Find where the given text appears and provide that cell's center as [X, Y] coordinate. 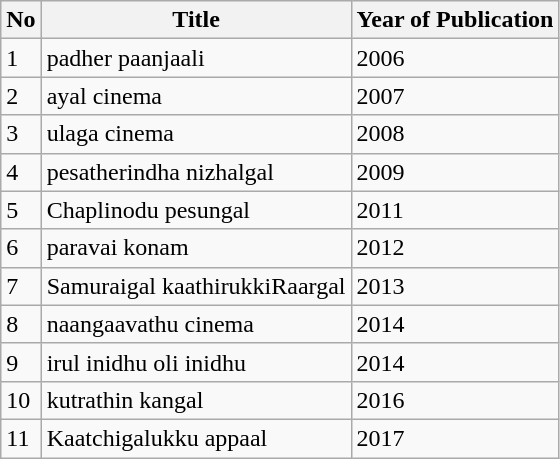
2016 [455, 400]
2008 [455, 134]
2006 [455, 58]
6 [21, 248]
2 [21, 96]
2012 [455, 248]
paravai konam [196, 248]
pesatherindha nizhalgal [196, 172]
2017 [455, 438]
3 [21, 134]
9 [21, 362]
ulaga cinema [196, 134]
Samuraigal kaathirukkiRaargal [196, 286]
naangaavathu cinema [196, 324]
No [21, 20]
2013 [455, 286]
8 [21, 324]
2011 [455, 210]
Kaatchigalukku appaal [196, 438]
4 [21, 172]
irul inidhu oli inidhu [196, 362]
kutrathin kangal [196, 400]
Chaplinodu pesungal [196, 210]
Year of Publication [455, 20]
11 [21, 438]
10 [21, 400]
2007 [455, 96]
padher paanjaali [196, 58]
ayal cinema [196, 96]
1 [21, 58]
Title [196, 20]
5 [21, 210]
2009 [455, 172]
7 [21, 286]
